Search for the cell housing the specified text and yield its [x, y] center coordinate. 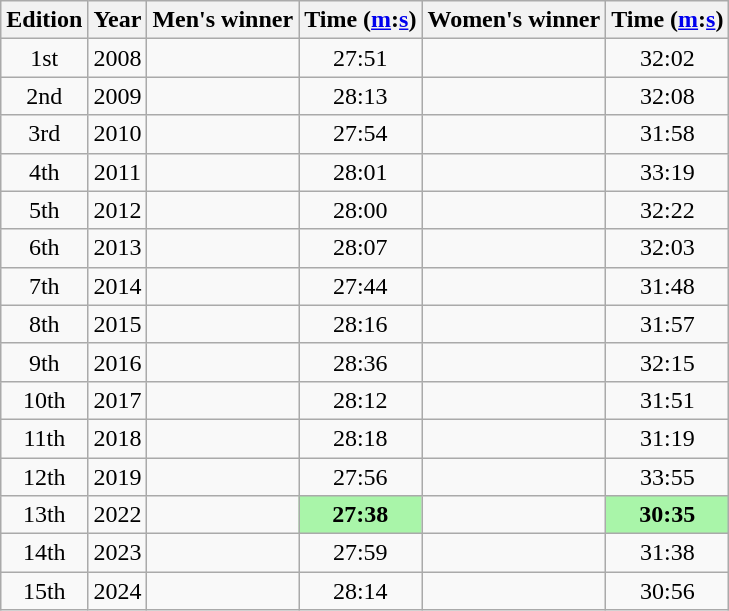
2013 [118, 248]
27:44 [360, 286]
2010 [118, 134]
2nd [44, 96]
2022 [118, 515]
Men's winner [223, 20]
2014 [118, 286]
2024 [118, 591]
2011 [118, 172]
27:54 [360, 134]
28:07 [360, 248]
28:16 [360, 324]
2017 [118, 400]
11th [44, 438]
2019 [118, 477]
28:01 [360, 172]
28:13 [360, 96]
9th [44, 362]
27:38 [360, 515]
33:19 [668, 172]
31:48 [668, 286]
32:22 [668, 210]
4th [44, 172]
2023 [118, 553]
7th [44, 286]
30:56 [668, 591]
28:18 [360, 438]
2008 [118, 58]
31:19 [668, 438]
10th [44, 400]
8th [44, 324]
32:02 [668, 58]
13th [44, 515]
32:03 [668, 248]
14th [44, 553]
2016 [118, 362]
32:15 [668, 362]
31:51 [668, 400]
30:35 [668, 515]
12th [44, 477]
2018 [118, 438]
3rd [44, 134]
33:55 [668, 477]
31:58 [668, 134]
2009 [118, 96]
31:57 [668, 324]
2012 [118, 210]
6th [44, 248]
28:36 [360, 362]
28:12 [360, 400]
Edition [44, 20]
32:08 [668, 96]
28:00 [360, 210]
Women's winner [514, 20]
28:14 [360, 591]
5th [44, 210]
27:59 [360, 553]
31:38 [668, 553]
27:56 [360, 477]
2015 [118, 324]
27:51 [360, 58]
15th [44, 591]
Year [118, 20]
1st [44, 58]
